Detect which cell encompasses the target text, then output its [X, Y] center coordinate. 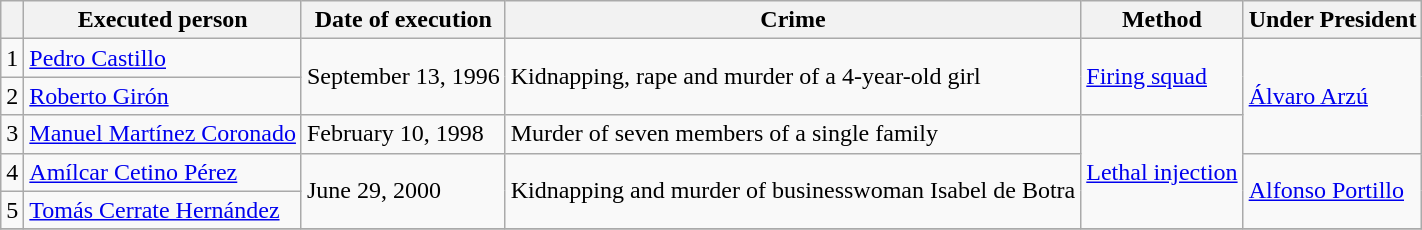
Date of execution [403, 20]
Lethal injection [1162, 172]
Under President [1332, 20]
Manuel Martínez Coronado [163, 134]
Firing squad [1162, 77]
Murder of seven members of a single family [793, 134]
June 29, 2000 [403, 191]
Method [1162, 20]
February 10, 1998 [403, 134]
1 [12, 58]
2 [12, 96]
Roberto Girón [163, 96]
4 [12, 172]
3 [12, 134]
Álvaro Arzú [1332, 96]
5 [12, 210]
Amílcar Cetino Pérez [163, 172]
Alfonso Portillo [1332, 191]
Pedro Castillo [163, 58]
Crime [793, 20]
September 13, 1996 [403, 77]
Executed person [163, 20]
Kidnapping and murder of businesswoman Isabel de Botra [793, 191]
Tomás Cerrate Hernández [163, 210]
Kidnapping, rape and murder of a 4-year-old girl [793, 77]
